Locate the cell with the specified text and output its (X, Y) center coordinate. 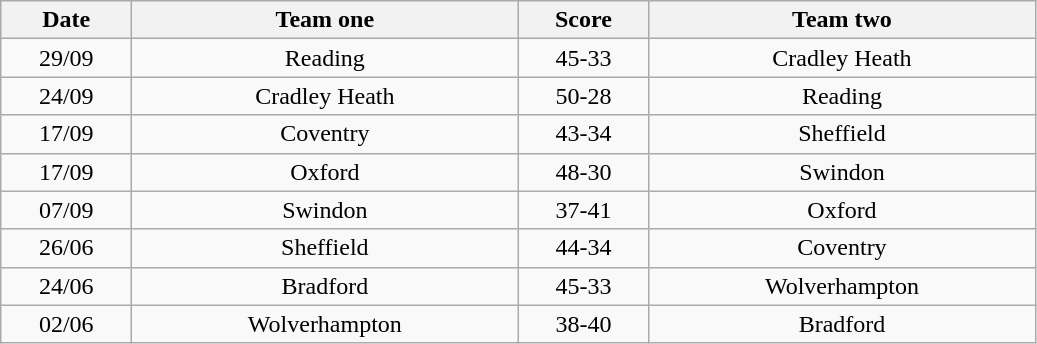
02/06 (66, 324)
29/09 (66, 58)
Team two (842, 20)
Score (584, 20)
37-41 (584, 210)
38-40 (584, 324)
Team one (325, 20)
07/09 (66, 210)
43-34 (584, 134)
26/06 (66, 248)
24/06 (66, 286)
50-28 (584, 96)
24/09 (66, 96)
Date (66, 20)
44-34 (584, 248)
48-30 (584, 172)
